Determine the (X, Y) coordinate at the center of the cell enclosing the given text.  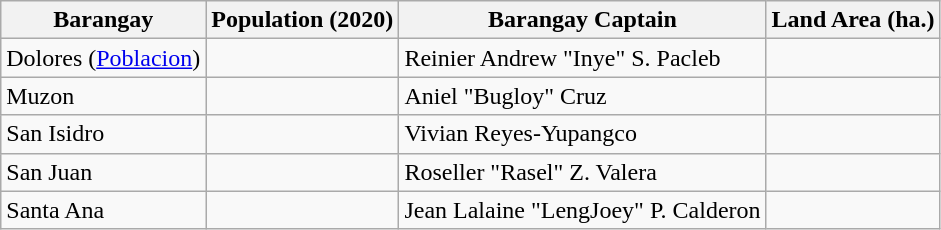
Muzon (104, 96)
Santa Ana (104, 210)
San Isidro (104, 134)
Aniel "Bugloy" Cruz (582, 96)
San Juan (104, 172)
Dolores (Poblacion) (104, 58)
Jean Lalaine "LengJoey" P. Calderon (582, 210)
Barangay Captain (582, 20)
Population (2020) (302, 20)
Barangay (104, 20)
Vivian Reyes-Yupangco (582, 134)
Land Area (ha.) (853, 20)
Reinier Andrew "Inye" S. Pacleb (582, 58)
Roseller "Rasel" Z. Valera (582, 172)
